Determine the [X, Y] coordinate at the center of the cell enclosing the given text.  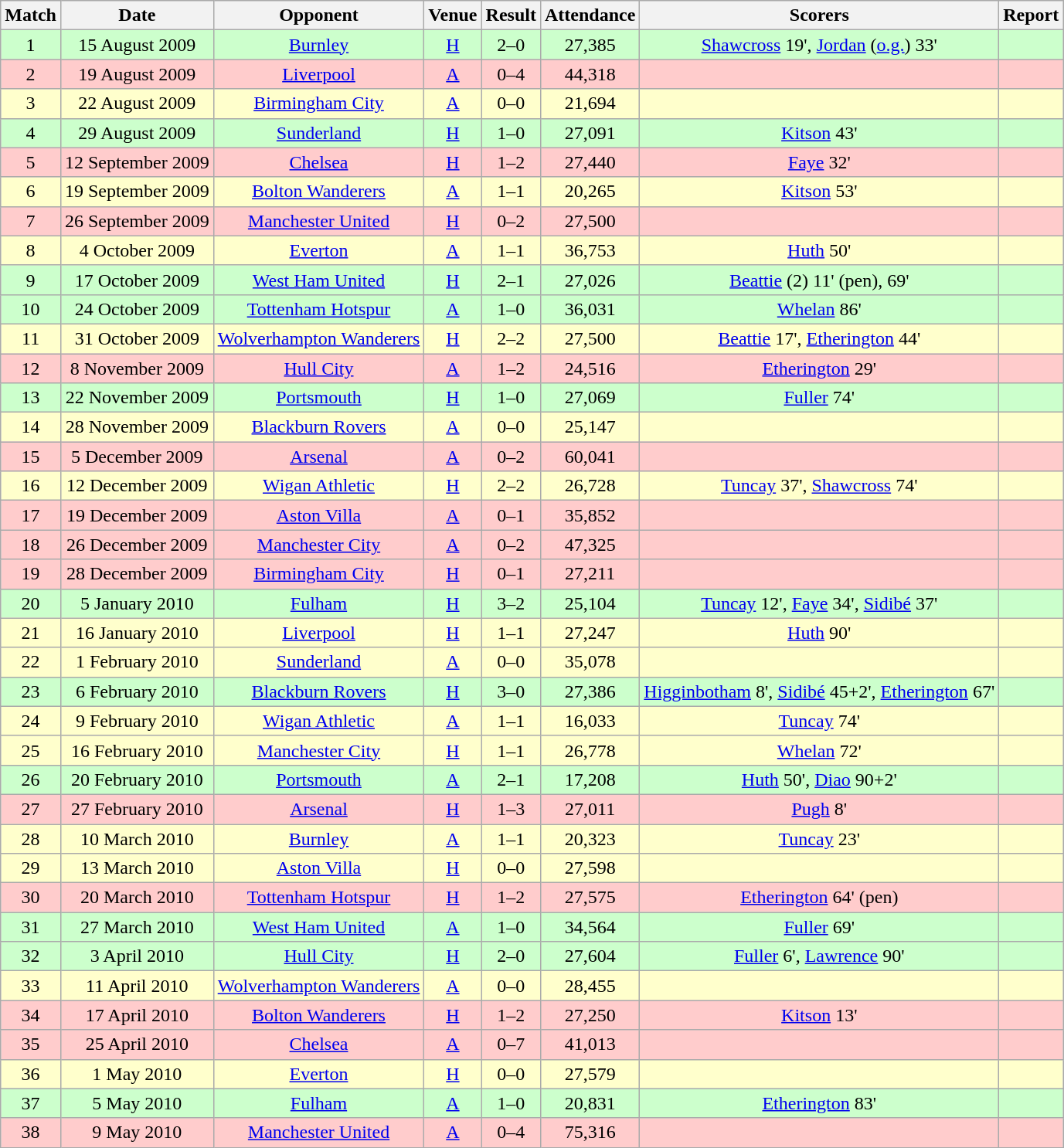
28,455 [590, 986]
Whelan 72' [819, 750]
26,728 [590, 486]
17 October 2009 [137, 280]
Fuller 6', Lawrence 90' [819, 956]
34 [31, 1015]
20 February 2010 [137, 779]
3–2 [511, 603]
28 December 2009 [137, 574]
27,011 [590, 809]
19 [31, 574]
Tuncay 23' [819, 838]
26,778 [590, 750]
29 August 2009 [137, 133]
Fuller 69' [819, 927]
Shawcross 19', Jordan (o.g.) 33' [819, 45]
3–0 [511, 691]
Attendance [590, 15]
28 November 2009 [137, 427]
16 [31, 486]
27,579 [590, 1074]
35,078 [590, 662]
Etherington 29' [819, 369]
19 September 2009 [137, 192]
11 April 2010 [137, 986]
19 August 2009 [137, 74]
44,318 [590, 74]
Scorers [819, 15]
27,385 [590, 45]
24 [31, 721]
11 [31, 338]
22 August 2009 [137, 104]
47,325 [590, 545]
20,265 [590, 192]
25,147 [590, 427]
27,250 [590, 1015]
5 May 2010 [137, 1103]
12 [31, 369]
23 [31, 691]
Tuncay 74' [819, 721]
2 [31, 74]
1 [31, 45]
12 December 2009 [137, 486]
27,211 [590, 574]
1 February 2010 [137, 662]
3 [31, 104]
Faye 32' [819, 162]
27 March 2010 [137, 927]
30 [31, 898]
Beattie 17', Etherington 44' [819, 338]
18 [31, 545]
29 [31, 868]
12 September 2009 [137, 162]
4 [31, 133]
36 [31, 1074]
41,013 [590, 1044]
22 [31, 662]
1 May 2010 [137, 1074]
37 [31, 1103]
Higginbotham 8', Sidibé 45+2', Etherington 67' [819, 691]
Opponent [318, 15]
36,031 [590, 309]
32 [31, 956]
60,041 [590, 457]
0–7 [511, 1044]
15 [31, 457]
Kitson 53' [819, 192]
13 [31, 398]
33 [31, 986]
8 November 2009 [137, 369]
26 December 2009 [137, 545]
7 [31, 221]
Report [1031, 15]
75,316 [590, 1133]
27,598 [590, 868]
Etherington 64' (pen) [819, 898]
6 [31, 192]
Huth 90' [819, 633]
31 October 2009 [137, 338]
Match [31, 15]
9 February 2010 [137, 721]
38 [31, 1133]
13 March 2010 [137, 868]
Tuncay 37', Shawcross 74' [819, 486]
3 April 2010 [137, 956]
16 January 2010 [137, 633]
25,104 [590, 603]
Beattie (2) 11' (pen), 69' [819, 280]
27,247 [590, 633]
5 January 2010 [137, 603]
Pugh 8' [819, 809]
27,440 [590, 162]
26 September 2009 [137, 221]
34,564 [590, 927]
Date [137, 15]
24 October 2009 [137, 309]
35 [31, 1044]
19 December 2009 [137, 515]
Tuncay 12', Faye 34', Sidibé 37' [819, 603]
Result [511, 15]
Kitson 43' [819, 133]
9 May 2010 [137, 1133]
1–3 [511, 809]
5 [31, 162]
27,026 [590, 280]
25 April 2010 [137, 1044]
25 [31, 750]
4 October 2009 [137, 250]
17 April 2010 [137, 1015]
27,386 [590, 691]
27,091 [590, 133]
21 [31, 633]
20,831 [590, 1103]
24,516 [590, 369]
Fuller 74' [819, 398]
27 [31, 809]
35,852 [590, 515]
31 [31, 927]
22 November 2009 [137, 398]
27 February 2010 [137, 809]
15 August 2009 [137, 45]
5 December 2009 [137, 457]
27,575 [590, 898]
Etherington 83' [819, 1103]
20,323 [590, 838]
10 [31, 309]
17,208 [590, 779]
17 [31, 515]
26 [31, 779]
6 February 2010 [137, 691]
Whelan 86' [819, 309]
9 [31, 280]
27,069 [590, 398]
27,604 [590, 956]
16,033 [590, 721]
16 February 2010 [137, 750]
Huth 50', Diao 90+2' [819, 779]
28 [31, 838]
36,753 [590, 250]
14 [31, 427]
20 March 2010 [137, 898]
Venue [453, 15]
20 [31, 603]
8 [31, 250]
21,694 [590, 104]
Huth 50' [819, 250]
10 March 2010 [137, 838]
Kitson 13' [819, 1015]
